Detect which cell encompasses the target text, then output its [X, Y] center coordinate. 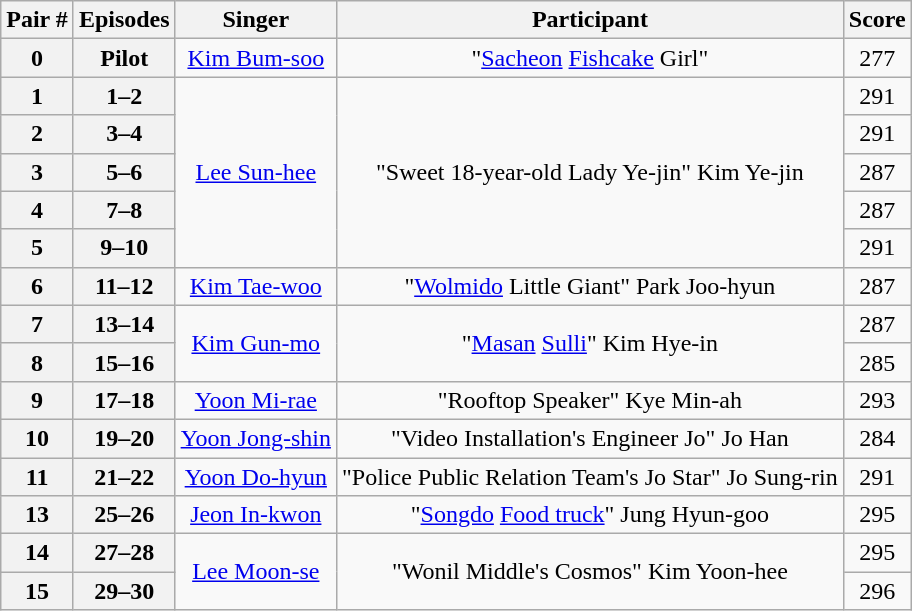
293 [877, 400]
"Rooftop Speaker" Kye Min-ah [590, 400]
29–30 [124, 591]
15 [38, 591]
8 [38, 362]
3–4 [124, 134]
14 [38, 553]
10 [38, 438]
"Sweet 18-year-old Lady Ye-jin" Kim Ye-jin [590, 172]
17–18 [124, 400]
11–12 [124, 286]
2 [38, 134]
19–20 [124, 438]
"Video Installation's Engineer Jo" Jo Han [590, 438]
"Masan Sulli" Kim Hye-in [590, 343]
"Wonil Middle's Cosmos" Kim Yoon-hee [590, 572]
9–10 [124, 248]
285 [877, 362]
Yoon Do-hyun [256, 477]
13–14 [124, 324]
Score [877, 20]
0 [38, 58]
296 [877, 591]
15–16 [124, 362]
6 [38, 286]
Pilot [124, 58]
"Songdo Food truck" Jung Hyun-goo [590, 515]
7–8 [124, 210]
284 [877, 438]
3 [38, 172]
5–6 [124, 172]
Pair # [38, 20]
4 [38, 210]
27–28 [124, 553]
7 [38, 324]
Participant [590, 20]
21–22 [124, 477]
1–2 [124, 96]
"Sacheon Fishcake Girl" [590, 58]
Kim Bum-soo [256, 58]
Lee Moon-se [256, 572]
Lee Sun-hee [256, 172]
11 [38, 477]
Kim Gun-mo [256, 343]
Kim Tae-woo [256, 286]
1 [38, 96]
277 [877, 58]
Episodes [124, 20]
Singer [256, 20]
9 [38, 400]
5 [38, 248]
"Wolmido Little Giant" Park Joo-hyun [590, 286]
Yoon Mi-rae [256, 400]
Jeon In-kwon [256, 515]
25–26 [124, 515]
"Police Public Relation Team's Jo Star" Jo Sung-rin [590, 477]
Yoon Jong-shin [256, 438]
13 [38, 515]
